Capture the cell that displays the provided text and extract its (X, Y) central coordinate. 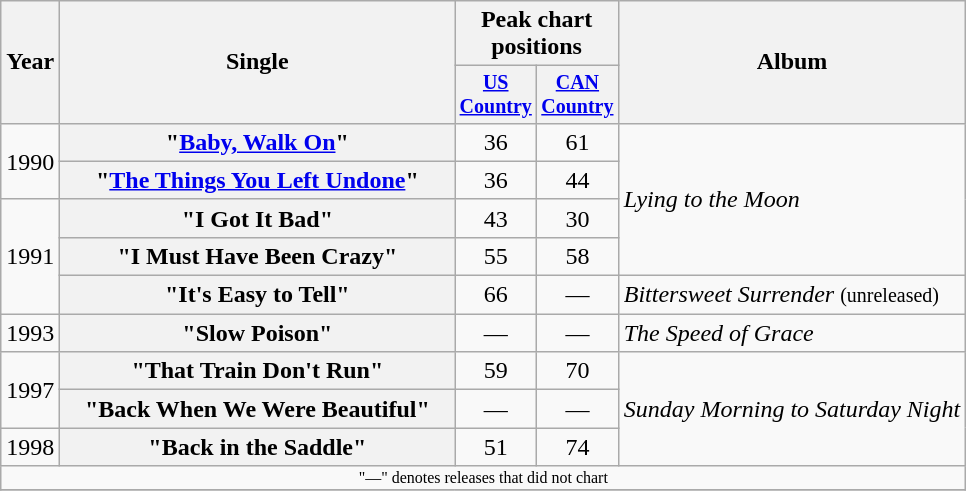
Year (30, 62)
1998 (30, 447)
Lying to the Moon (792, 199)
Sunday Morning to Saturday Night (792, 409)
1991 (30, 256)
US Country (496, 94)
"Baby, Walk On" (258, 142)
Bittersweet Surrender (unreleased) (792, 295)
70 (578, 371)
"I Got It Bad" (258, 218)
"Slow Poison" (258, 333)
The Speed of Grace (792, 333)
1997 (30, 390)
"That Train Don't Run" (258, 371)
61 (578, 142)
66 (496, 295)
74 (578, 447)
CAN Country (578, 94)
"Back in the Saddle" (258, 447)
"It's Easy to Tell" (258, 295)
Single (258, 62)
1990 (30, 161)
58 (578, 256)
"—" denotes releases that did not chart (484, 478)
51 (496, 447)
"Back When We Were Beautiful" (258, 409)
Peak chartpositions (536, 34)
44 (578, 180)
55 (496, 256)
"The Things You Left Undone" (258, 180)
"I Must Have Been Crazy" (258, 256)
Album (792, 62)
30 (578, 218)
43 (496, 218)
59 (496, 371)
1993 (30, 333)
